Scan for the cell matching the given text and deliver its (X, Y) coordinate at center. 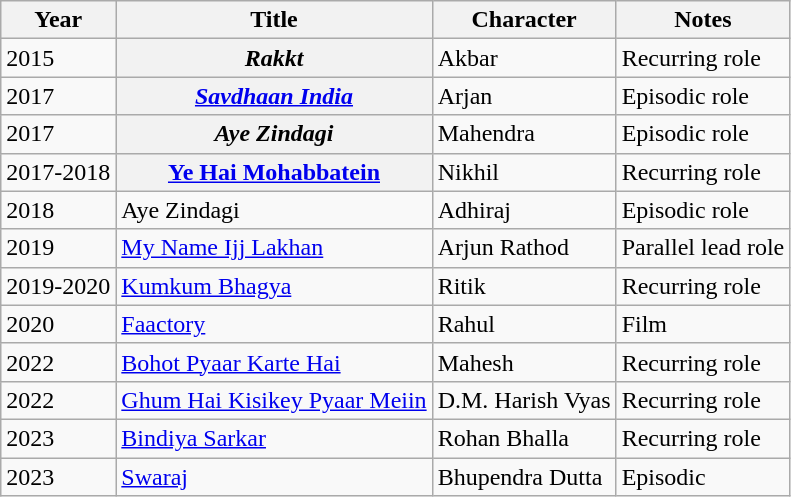
2019 (58, 248)
Rakkt (274, 58)
Mahendra (524, 134)
Ritik (524, 286)
Swaraj (274, 477)
Character (524, 20)
Bohot Pyaar Karte Hai (274, 362)
2015 (58, 58)
Nikhil (524, 172)
Rohan Bhalla (524, 438)
My Name Ijj Lakhan (274, 248)
Faactory (274, 324)
Parallel lead role (703, 248)
Rahul (524, 324)
2018 (58, 210)
Arjan (524, 96)
Film (703, 324)
Episodic (703, 477)
2020 (58, 324)
Bindiya Sarkar (274, 438)
Akbar (524, 58)
Savdhaan India (274, 96)
2017-2018 (58, 172)
Title (274, 20)
Arjun Rathod (524, 248)
Mahesh (524, 362)
Bhupendra Dutta (524, 477)
D.M. Harish Vyas (524, 400)
Ghum Hai Kisikey Pyaar Meiin (274, 400)
2019-2020 (58, 286)
Year (58, 20)
Ye Hai Mohabbatein (274, 172)
Kumkum Bhagya (274, 286)
Notes (703, 20)
Adhiraj (524, 210)
